Scan for the cell matching the given text and deliver its (X, Y) coordinate at center. 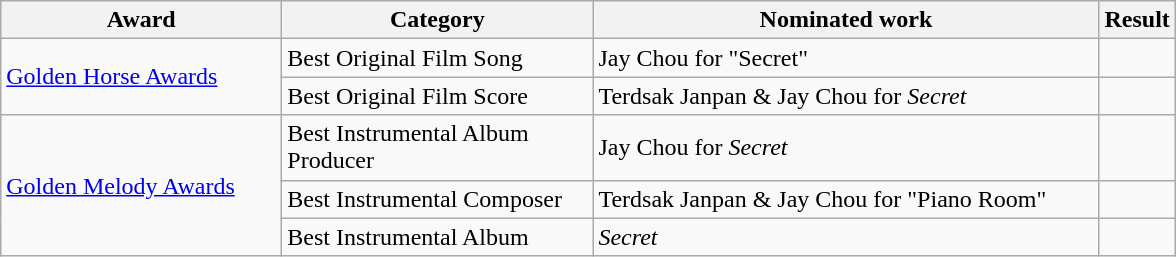
Jay Chou for "Secret" (846, 58)
Terdsak Janpan & Jay Chou for Secret (846, 96)
Category (438, 20)
Secret (846, 237)
Best Instrumental Album (438, 237)
Best Original Film Song (438, 58)
Nominated work (846, 20)
Jay Chou for Secret (846, 148)
Terdsak Janpan & Jay Chou for "Piano Room" (846, 199)
Award (142, 20)
Best Instrumental Album Producer (438, 148)
Golden Melody Awards (142, 186)
Result (1137, 20)
Golden Horse Awards (142, 77)
Best Instrumental Composer (438, 199)
Best Original Film Score (438, 96)
